Scan for the cell matching the given text and deliver its [X, Y] coordinate at center. 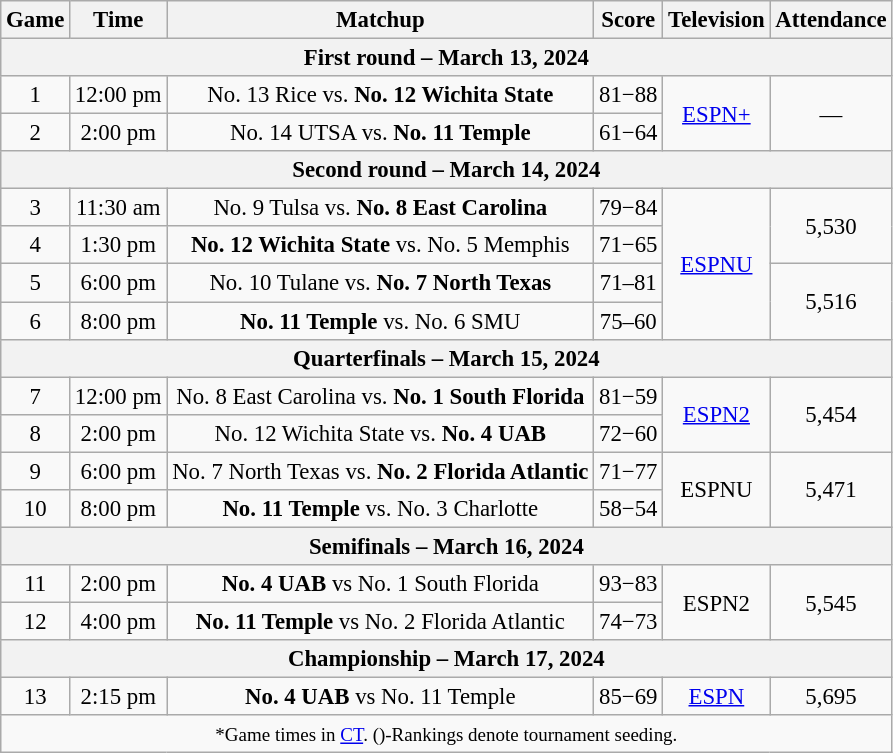
1 [36, 95]
No. 12 Wichita State vs. No. 5 Memphis [380, 245]
5,516 [831, 302]
5,545 [831, 602]
Attendance [831, 20]
Championship – March 17, 2024 [446, 659]
No. 4 UAB vs No. 1 South Florida [380, 584]
*Game times in CT. ()-Rankings denote tournament seeding. [446, 734]
Television [716, 20]
2:15 pm [118, 697]
5,454 [831, 414]
No. 14 UTSA vs. No. 11 Temple [380, 133]
12 [36, 621]
4:00 pm [118, 621]
10 [36, 509]
85−69 [628, 697]
8 [36, 433]
5,695 [831, 697]
No. 11 Temple vs. No. 6 SMU [380, 321]
No. 10 Tulane vs. No. 7 North Texas [380, 283]
81−88 [628, 95]
7 [36, 396]
No. 12 Wichita State vs. No. 4 UAB [380, 433]
Quarterfinals – March 15, 2024 [446, 358]
72−60 [628, 433]
9 [36, 471]
— [831, 114]
First round – March 13, 2024 [446, 58]
74−73 [628, 621]
No. 8 East Carolina vs. No. 1 South Florida [380, 396]
ESPN [716, 697]
No. 7 North Texas vs. No. 2 Florida Atlantic [380, 471]
No. 4 UAB vs No. 11 Temple [380, 697]
No. 11 Temple vs. No. 3 Charlotte [380, 509]
61−64 [628, 133]
Second round – March 14, 2024 [446, 170]
No. 9 Tulsa vs. No. 8 East Carolina [380, 208]
71−65 [628, 245]
5,471 [831, 490]
Time [118, 20]
ESPN+ [716, 114]
Game [36, 20]
81−59 [628, 396]
58−54 [628, 509]
79−84 [628, 208]
71−77 [628, 471]
4 [36, 245]
No. 13 Rice vs. No. 12 Wichita State [380, 95]
Semifinals – March 16, 2024 [446, 546]
5 [36, 283]
11 [36, 584]
5,530 [831, 226]
75–60 [628, 321]
Matchup [380, 20]
No. 11 Temple vs No. 2 Florida Atlantic [380, 621]
2 [36, 133]
6 [36, 321]
13 [36, 697]
3 [36, 208]
Score [628, 20]
71–81 [628, 283]
93−83 [628, 584]
1:30 pm [118, 245]
11:30 am [118, 208]
